Return the [x, y] coordinate for the center point of the cell that contains the specified text.  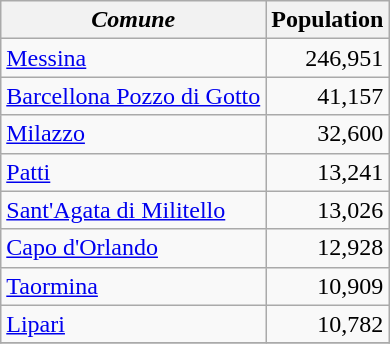
Patti [134, 172]
13,026 [328, 210]
10,909 [328, 286]
Barcellona Pozzo di Gotto [134, 96]
246,951 [328, 58]
Population [328, 20]
12,928 [328, 248]
13,241 [328, 172]
Taormina [134, 286]
Messina [134, 58]
10,782 [328, 324]
Capo d'Orlando [134, 248]
Sant'Agata di Militello [134, 210]
Lipari [134, 324]
41,157 [328, 96]
32,600 [328, 134]
Milazzo [134, 134]
Comune [134, 20]
